Find where the given text appears and provide that cell's center as [X, Y] coordinate. 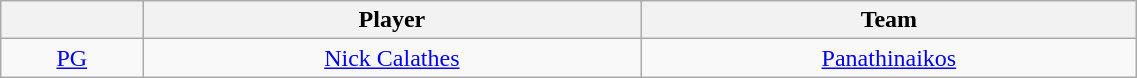
PG [72, 58]
Team [889, 20]
Player [392, 20]
Nick Calathes [392, 58]
Panathinaikos [889, 58]
